From the cell containing the given text, extract its center point as (x, y) coordinate. 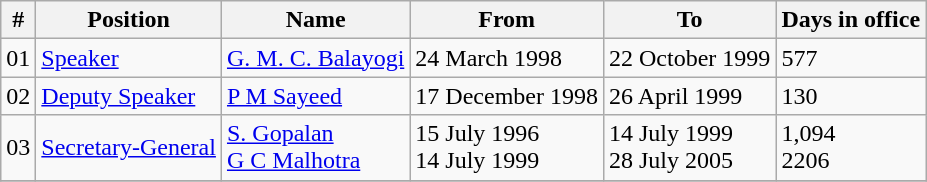
Speaker (129, 58)
1,0942206 (851, 148)
Name (315, 20)
S. GopalanG C Malhotra (315, 148)
To (689, 20)
24 March 1998 (507, 58)
01 (18, 58)
22 October 1999 (689, 58)
# (18, 20)
26 April 1999 (689, 96)
From (507, 20)
14 July 199928 July 2005 (689, 148)
577 (851, 58)
Position (129, 20)
P M Sayeed (315, 96)
Secretary-General (129, 148)
17 December 1998 (507, 96)
15 July 199614 July 1999 (507, 148)
130 (851, 96)
G. M. C. Balayogi (315, 58)
Days in office (851, 20)
Deputy Speaker (129, 96)
02 (18, 96)
03 (18, 148)
